Output the (X, Y) coordinate of the center of the cell containing the given text.  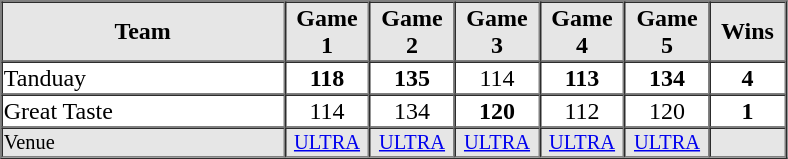
Venue (143, 143)
Game 2 (412, 32)
Game 1 (328, 32)
Game 3 (498, 32)
113 (582, 78)
Tanduay (143, 78)
118 (328, 78)
135 (412, 78)
112 (582, 110)
4 (748, 78)
Game 4 (582, 32)
1 (748, 110)
Team (143, 32)
Great Taste (143, 110)
Wins (748, 32)
Game 5 (668, 32)
